Detect which cell encompasses the target text, then output its [X, Y] center coordinate. 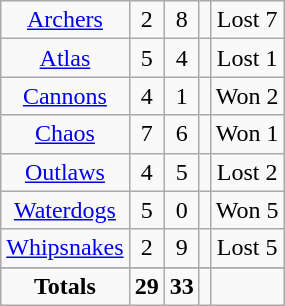
Lost 2 [247, 172]
Lost 7 [247, 20]
Lost 1 [247, 58]
Chaos [65, 134]
Cannons [65, 96]
1 [182, 96]
6 [182, 134]
9 [182, 248]
Won 5 [247, 210]
Waterdogs [65, 210]
29 [146, 286]
Atlas [65, 58]
Won 2 [247, 96]
Lost 5 [247, 248]
8 [182, 20]
7 [146, 134]
Archers [65, 20]
Whipsnakes [65, 248]
Won 1 [247, 134]
0 [182, 210]
33 [182, 286]
Outlaws [65, 172]
Totals [65, 286]
